Return the (X, Y) coordinate for the center point of the cell that contains the specified text.  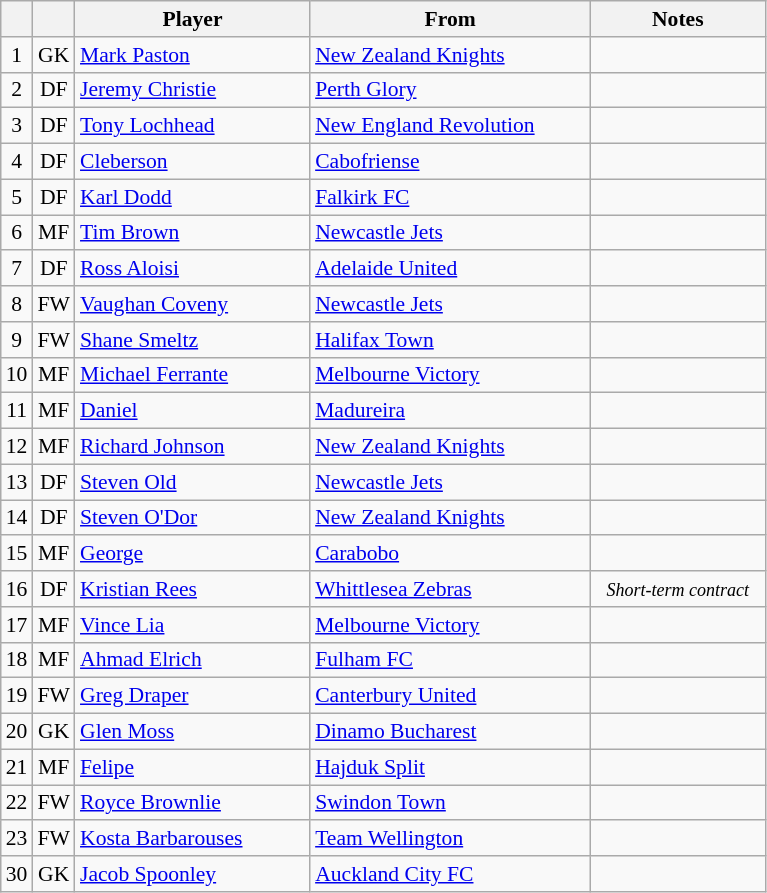
Halifax Town (450, 340)
5 (17, 197)
21 (17, 767)
13 (17, 482)
4 (17, 162)
8 (17, 304)
16 (17, 589)
Jacob Spoonley (192, 874)
Carabobo (450, 554)
Tony Lochhead (192, 126)
Ross Aloisi (192, 269)
20 (17, 732)
Short-term contract (678, 589)
30 (17, 874)
Steven Old (192, 482)
Kosta Barbarouses (192, 839)
9 (17, 340)
2 (17, 90)
Greg Draper (192, 696)
18 (17, 660)
23 (17, 839)
Canterbury United (450, 696)
Shane Smeltz (192, 340)
7 (17, 269)
14 (17, 518)
19 (17, 696)
Tim Brown (192, 233)
Royce Brownlie (192, 803)
Auckland City FC (450, 874)
From (450, 19)
Hajduk Split (450, 767)
Richard Johnson (192, 447)
Falkirk FC (450, 197)
6 (17, 233)
Vince Lia (192, 625)
11 (17, 411)
Adelaide United (450, 269)
Karl Dodd (192, 197)
Jeremy Christie (192, 90)
Swindon Town (450, 803)
1 (17, 55)
Perth Glory (450, 90)
Ahmad Elrich (192, 660)
10 (17, 375)
Michael Ferrante (192, 375)
Cabofriense (450, 162)
Daniel (192, 411)
Glen Moss (192, 732)
Fulham FC (450, 660)
12 (17, 447)
Mark Paston (192, 55)
New England Revolution (450, 126)
3 (17, 126)
Madureira (450, 411)
22 (17, 803)
Player (192, 19)
Whittlesea Zebras (450, 589)
Dinamo Bucharest (450, 732)
15 (17, 554)
George (192, 554)
Kristian Rees (192, 589)
Cleberson (192, 162)
Felipe (192, 767)
Notes (678, 19)
Steven O'Dor (192, 518)
Vaughan Coveny (192, 304)
Team Wellington (450, 839)
17 (17, 625)
